Find where the given text appears and provide that cell's center as [X, Y] coordinate. 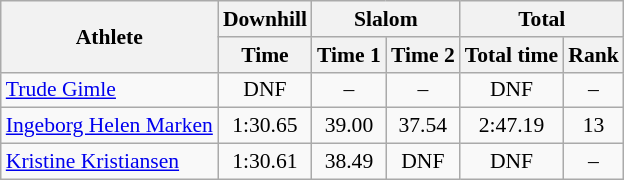
Total time [512, 55]
Downhill [265, 19]
Time [265, 55]
Rank [594, 55]
1:30.65 [265, 126]
Time 2 [423, 55]
13 [594, 126]
Slalom [386, 19]
Ingeborg Helen Marken [110, 126]
Kristine Kristiansen [110, 162]
Time 1 [349, 55]
Athlete [110, 36]
Total [542, 19]
37.54 [423, 126]
39.00 [349, 126]
38.49 [349, 162]
Trude Gimle [110, 90]
2:47.19 [512, 126]
1:30.61 [265, 162]
